Return the (X, Y) coordinate for the center point of the cell that contains the specified text.  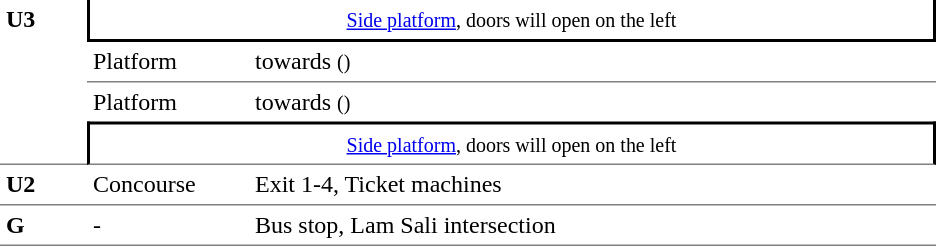
Exit 1-4, Ticket machines (592, 185)
G (44, 226)
U3 (44, 82)
- (168, 226)
Concourse (168, 185)
U2 (44, 185)
Bus stop, Lam Sali intersection (592, 226)
